Provide the (X, Y) coordinate of the cell's center where the given text is located.  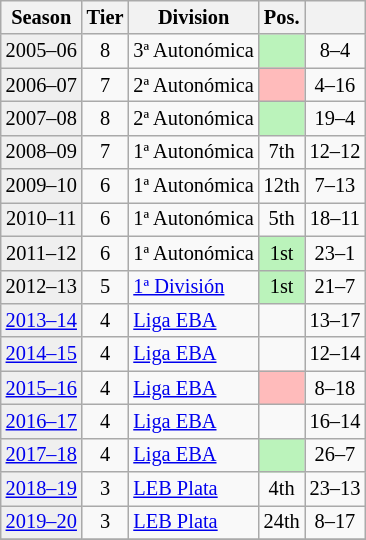
18–11 (336, 219)
Pos. (282, 17)
23–13 (336, 489)
3ª Autonómica (193, 51)
2005–06 (42, 51)
2015–16 (42, 388)
2008–09 (42, 152)
2017–18 (42, 455)
8–18 (336, 388)
2012–13 (42, 287)
7–13 (336, 186)
8–17 (336, 522)
5th (282, 219)
2019–20 (42, 522)
12th (282, 186)
2011–12 (42, 253)
2018–19 (42, 489)
24th (282, 522)
Division (193, 17)
1ª División (193, 287)
7th (282, 152)
23–1 (336, 253)
16–14 (336, 421)
2013–14 (42, 320)
4–16 (336, 85)
2016–17 (42, 421)
2006–07 (42, 85)
Tier (106, 17)
5 (106, 287)
Season (42, 17)
4th (282, 489)
19–4 (336, 118)
12–12 (336, 152)
2014–15 (42, 354)
21–7 (336, 287)
8–4 (336, 51)
2007–08 (42, 118)
12–14 (336, 354)
2010–11 (42, 219)
2009–10 (42, 186)
26–7 (336, 455)
13–17 (336, 320)
